Determine the [X, Y] coordinate at the center of the cell enclosing the given text.  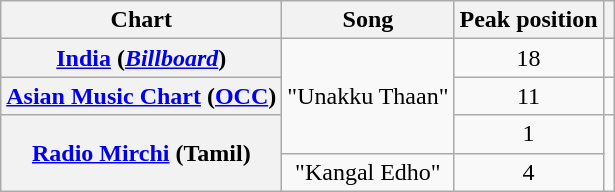
Radio Mirchi (Tamil) [142, 153]
India (Billboard) [142, 58]
"Kangal Edho" [368, 172]
"Unakku Thaan" [368, 96]
Song [368, 20]
Chart [142, 20]
18 [528, 58]
4 [528, 172]
11 [528, 96]
1 [528, 134]
Asian Music Chart (OCC) [142, 96]
Peak position [528, 20]
